Identify which cell holds the provided text, then report its (X, Y) central coordinate. 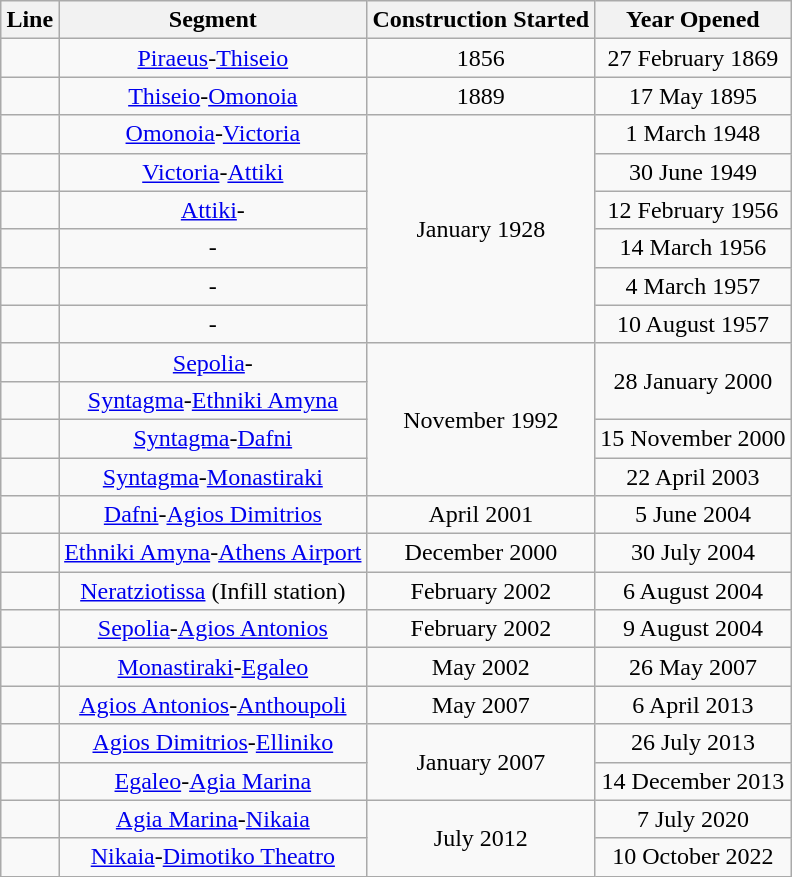
10 August 1957 (693, 324)
10 October 2022 (693, 857)
Attiki- (213, 210)
Piraeus-Thiseio (213, 58)
December 2000 (481, 553)
26 July 2013 (693, 743)
November 1992 (481, 419)
30 July 2004 (693, 553)
Egaleo-Agia Marina (213, 781)
22 April 2003 (693, 477)
Line (30, 20)
9 August 2004 (693, 629)
6 August 2004 (693, 591)
12 February 1956 (693, 210)
30 June 1949 (693, 172)
April 2001 (481, 515)
14 December 2013 (693, 781)
Neratziotissa (Infill station) (213, 591)
1856 (481, 58)
January 1928 (481, 229)
4 March 1957 (693, 286)
Agia Marina-Nikaia (213, 819)
Ethniki Amyna-Athens Airport (213, 553)
May 2002 (481, 667)
Dafni-Agios Dimitrios (213, 515)
27 February 1869 (693, 58)
6 April 2013 (693, 705)
1 March 1948 (693, 134)
17 May 1895 (693, 96)
Year Opened (693, 20)
Omonoia-Victoria (213, 134)
Sepolia- (213, 362)
Monastiraki-Egaleo (213, 667)
Thiseio-Omonoia (213, 96)
Victoria-Attiki (213, 172)
Syntagma-Ethniki Amyna (213, 400)
5 June 2004 (693, 515)
14 March 1956 (693, 248)
Syntagma-Dafni (213, 438)
Sepolia-Agios Antonios (213, 629)
Syntagma-Monastiraki (213, 477)
Agios Dimitrios-Elliniko (213, 743)
May 2007 (481, 705)
July 2012 (481, 838)
Construction Started (481, 20)
Nikaia-Dimotiko Theatro (213, 857)
28 January 2000 (693, 381)
Agios Antonios-Anthoupoli (213, 705)
Segment (213, 20)
7 July 2020 (693, 819)
January 2007 (481, 762)
26 May 2007 (693, 667)
1889 (481, 96)
15 November 2000 (693, 438)
